Determine the (x, y) coordinate at the center of the cell enclosing the given text.  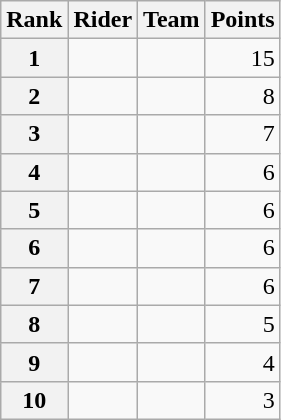
Rank (34, 20)
10 (34, 400)
15 (242, 58)
Points (242, 20)
9 (34, 362)
1 (34, 58)
Rider (103, 20)
2 (34, 96)
Team (172, 20)
